Locate the cell with the specified text and output its (X, Y) center coordinate. 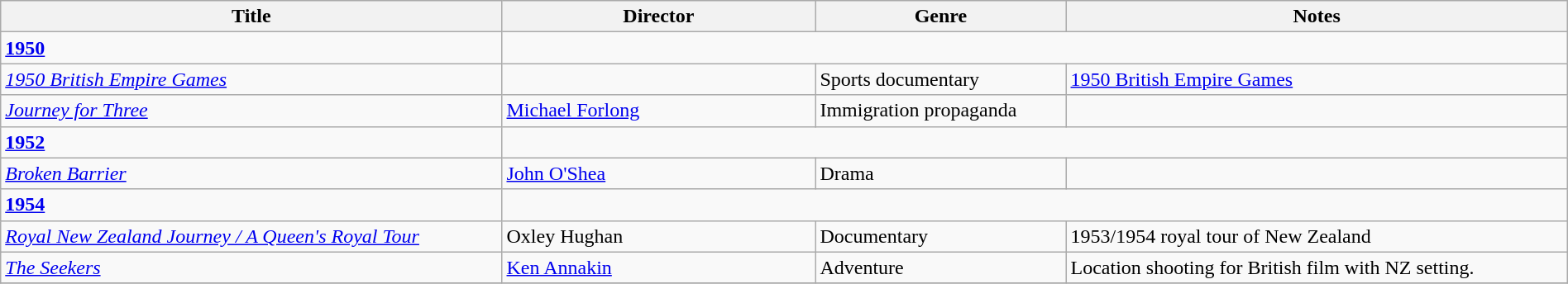
Location shooting for British film with NZ setting. (1317, 267)
Broken Barrier (251, 173)
John O'Shea (658, 173)
Drama (941, 173)
1953/1954 royal tour of New Zealand (1317, 236)
Title (251, 17)
1950 (251, 48)
1952 (251, 142)
Royal New Zealand Journey / A Queen's Royal Tour (251, 236)
Adventure (941, 267)
Immigration propaganda (941, 111)
Michael Forlong (658, 111)
Ken Annakin (658, 267)
Oxley Hughan (658, 236)
Journey for Three (251, 111)
1954 (251, 205)
Notes (1317, 17)
The Seekers (251, 267)
Genre (941, 17)
Director (658, 17)
Sports documentary (941, 79)
Documentary (941, 236)
